Determine the [X, Y] coordinate at the center of the cell enclosing the given text.  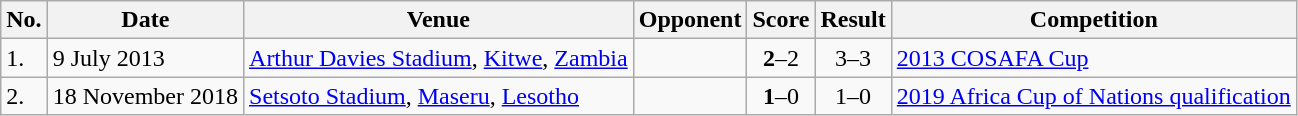
18 November 2018 [145, 96]
Competition [1094, 20]
3–3 [853, 58]
Venue [439, 20]
Opponent [690, 20]
Result [853, 20]
Setsoto Stadium, Maseru, Lesotho [439, 96]
9 July 2013 [145, 58]
2019 Africa Cup of Nations qualification [1094, 96]
Score [781, 20]
1. [24, 58]
2–2 [781, 58]
2013 COSAFA Cup [1094, 58]
Date [145, 20]
No. [24, 20]
Arthur Davies Stadium, Kitwe, Zambia [439, 58]
2. [24, 96]
